Extract the (X, Y) coordinate from the center of the cell holding the provided text.  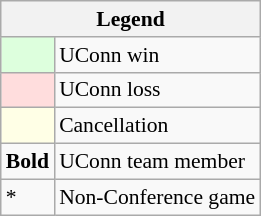
Bold (28, 162)
Cancellation (157, 126)
UConn win (157, 55)
Legend (130, 19)
Non-Conference game (157, 197)
UConn team member (157, 162)
* (28, 197)
UConn loss (157, 90)
